Search for the cell housing the specified text and yield its (x, y) center coordinate. 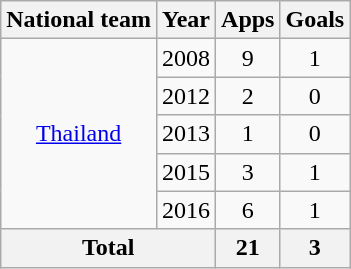
Thailand (79, 134)
2012 (186, 96)
2008 (186, 58)
Year (186, 20)
National team (79, 20)
Apps (248, 20)
2015 (186, 172)
Goals (315, 20)
Total (108, 248)
2016 (186, 210)
6 (248, 210)
9 (248, 58)
2013 (186, 134)
2 (248, 96)
21 (248, 248)
